Find where the given text appears and provide that cell's center as [X, Y] coordinate. 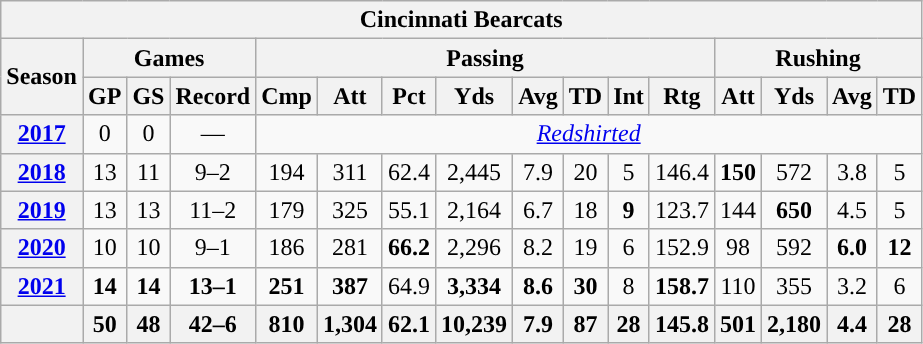
387 [350, 286]
146.4 [682, 172]
19 [585, 248]
9–1 [213, 248]
GS [148, 96]
2019 [42, 210]
11–2 [213, 210]
Record [213, 96]
179 [287, 210]
8.2 [538, 248]
66.2 [408, 248]
8 [629, 286]
152.9 [682, 248]
Passing [486, 58]
158.7 [682, 286]
150 [738, 172]
11 [148, 172]
572 [794, 172]
10,239 [474, 324]
62.1 [408, 324]
Rushing [818, 58]
4.5 [852, 210]
12 [899, 248]
501 [738, 324]
Pct [408, 96]
87 [585, 324]
123.7 [682, 210]
2,296 [474, 248]
48 [148, 324]
18 [585, 210]
Cmp [287, 96]
30 [585, 286]
251 [287, 286]
2,164 [474, 210]
98 [738, 248]
13–1 [213, 286]
Season [42, 77]
311 [350, 172]
— [213, 134]
3.2 [852, 286]
6.7 [538, 210]
110 [738, 286]
2018 [42, 172]
355 [794, 286]
55.1 [408, 210]
50 [104, 324]
592 [794, 248]
4.4 [852, 324]
145.8 [682, 324]
42–6 [213, 324]
9 [629, 210]
325 [350, 210]
2020 [42, 248]
Games [168, 58]
Rtg [682, 96]
GP [104, 96]
2,180 [794, 324]
8.6 [538, 286]
2021 [42, 286]
62.4 [408, 172]
1,304 [350, 324]
281 [350, 248]
3,334 [474, 286]
194 [287, 172]
186 [287, 248]
9–2 [213, 172]
6.0 [852, 248]
2017 [42, 134]
64.9 [408, 286]
2,445 [474, 172]
Redshirted [589, 134]
810 [287, 324]
20 [585, 172]
3.8 [852, 172]
Cincinnati Bearcats [462, 20]
144 [738, 210]
Int [629, 96]
650 [794, 210]
